Search for the cell housing the specified text and yield its (x, y) center coordinate. 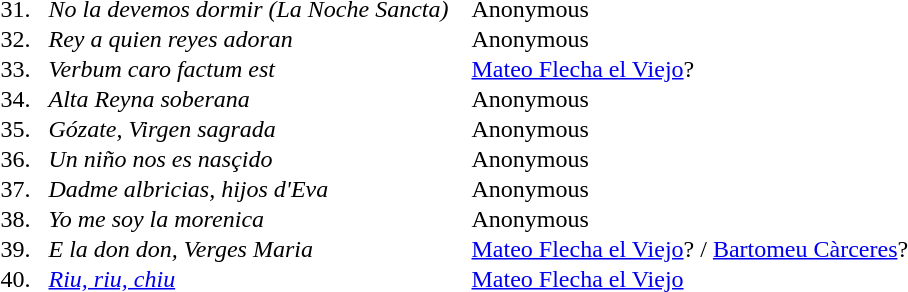
Yo me soy la morenica (258, 219)
Verbum caro factum est (258, 69)
Gózate, Virgen sagrada (258, 129)
Alta Reyna soberana (258, 99)
E la don don, Verges Maria (258, 249)
Dadme albricias, hijos d'Eva (258, 189)
Un niño nos es nasçido (258, 159)
Rey a quien reyes adoran (258, 39)
